Search for the cell housing the specified text and yield its (X, Y) center coordinate. 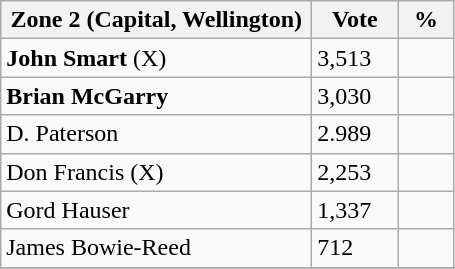
3,030 (355, 96)
3,513 (355, 58)
1,337 (355, 210)
Vote (355, 20)
2.989 (355, 134)
2,253 (355, 172)
Don Francis (X) (156, 172)
Brian McGarry (156, 96)
712 (355, 248)
Gord Hauser (156, 210)
% (426, 20)
Zone 2 (Capital, Wellington) (156, 20)
John Smart (X) (156, 58)
James Bowie-Reed (156, 248)
D. Paterson (156, 134)
